Pinpoint the cell where the given text exists, returning its (X, Y) midpoint coordinate. 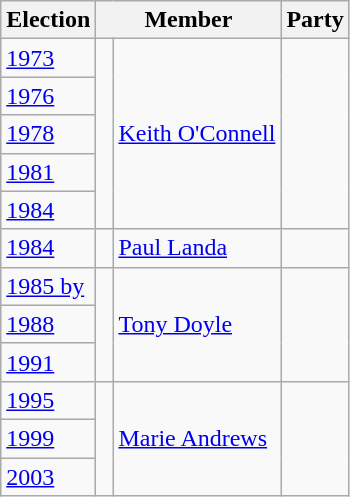
Election (48, 20)
Party (315, 20)
Tony Doyle (197, 324)
1978 (48, 134)
1995 (48, 400)
Marie Andrews (197, 438)
1976 (48, 96)
Paul Landa (197, 248)
2003 (48, 477)
1981 (48, 172)
Keith O'Connell (197, 134)
1973 (48, 58)
1991 (48, 362)
Member (188, 20)
1999 (48, 438)
1985 by (48, 286)
1988 (48, 324)
